Locate the cell with the specified text and output its (X, Y) center coordinate. 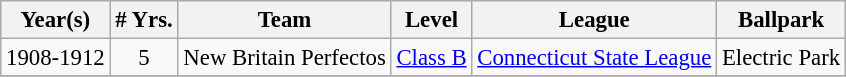
5 (144, 58)
1908-1912 (56, 58)
Year(s) (56, 20)
Connecticut State League (594, 58)
Team (284, 20)
New Britain Perfectos (284, 58)
Level (432, 20)
League (594, 20)
Ballpark (782, 20)
Electric Park (782, 58)
# Yrs. (144, 20)
Class B (432, 58)
